Search for the cell housing the specified text and yield its [X, Y] center coordinate. 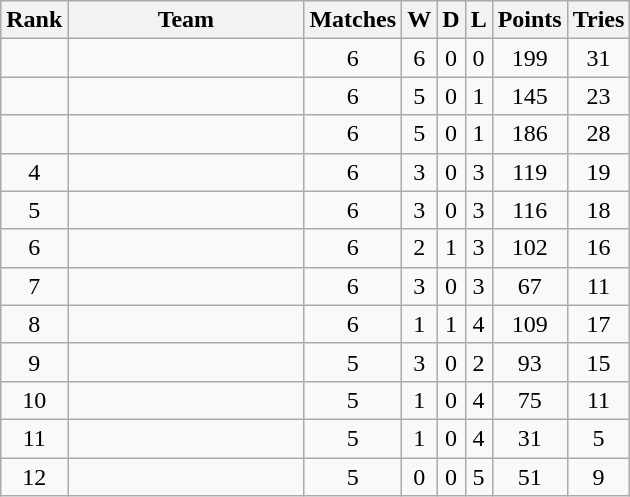
L [478, 20]
23 [598, 96]
12 [34, 477]
Team [186, 20]
Tries [598, 20]
16 [598, 248]
145 [530, 96]
Points [530, 20]
10 [34, 400]
8 [34, 324]
75 [530, 400]
51 [530, 477]
19 [598, 172]
7 [34, 286]
18 [598, 210]
17 [598, 324]
Rank [34, 20]
119 [530, 172]
199 [530, 58]
67 [530, 286]
186 [530, 134]
102 [530, 248]
109 [530, 324]
28 [598, 134]
Matches [353, 20]
W [420, 20]
15 [598, 362]
116 [530, 210]
D [451, 20]
93 [530, 362]
